Determine the [x, y] coordinate at the center of the cell enclosing the given text.  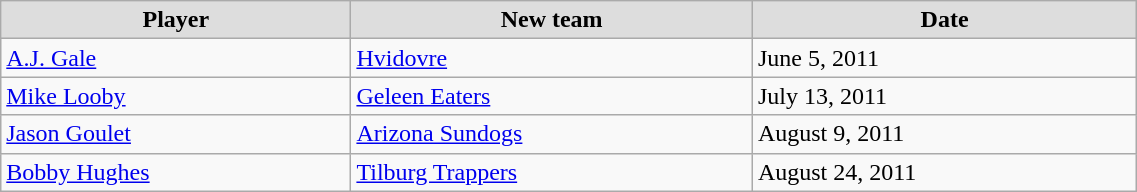
Arizona Sundogs [552, 134]
Hvidovre [552, 58]
Date [944, 20]
A.J. Gale [176, 58]
Tilburg Trappers [552, 172]
August 24, 2011 [944, 172]
Geleen Eaters [552, 96]
June 5, 2011 [944, 58]
August 9, 2011 [944, 134]
July 13, 2011 [944, 96]
Jason Goulet [176, 134]
Bobby Hughes [176, 172]
Mike Looby [176, 96]
New team [552, 20]
Player [176, 20]
